From the cell containing the given text, extract its center point as (x, y) coordinate. 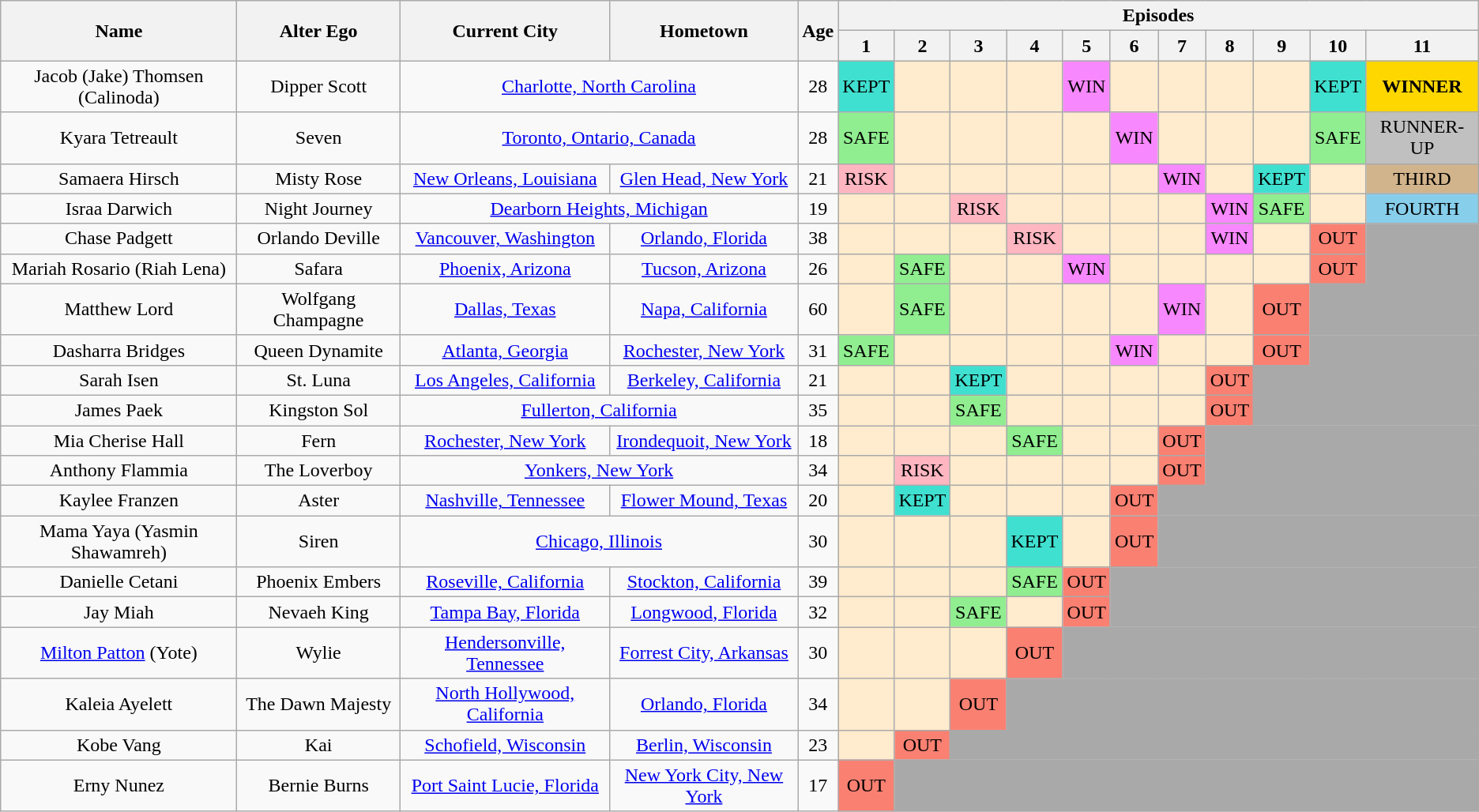
23 (819, 745)
Kai (318, 745)
9 (1281, 46)
Kingston Sol (318, 410)
Danielle Cetani (119, 582)
Fern (318, 440)
Hometown (704, 31)
20 (819, 501)
17 (819, 785)
Phoenix Embers (318, 582)
Anthony Flammia (119, 471)
Atlanta, Georgia (505, 350)
Napa, California (704, 310)
Queen Dynamite (318, 350)
Fullerton, California (599, 410)
Siren (318, 542)
4 (1035, 46)
Aster (318, 501)
Kyara Tetreault (119, 137)
Roseville, California (505, 582)
3 (978, 46)
Orlando Deville (318, 239)
7 (1182, 46)
Jacob (Jake) Thomsen (Calinoda) (119, 87)
Vancouver, Washington (505, 239)
26 (819, 269)
19 (819, 209)
Hendersonville, Tennessee (505, 652)
60 (819, 310)
8 (1229, 46)
Berkeley, California (704, 380)
1 (866, 46)
Mariah Rosario (Riah Lena) (119, 269)
Episodes (1158, 16)
Flower Mound, Texas (704, 501)
Sarah Isen (119, 380)
Chicago, Illinois (599, 542)
6 (1134, 46)
Kaleia Ayelett (119, 705)
Dallas, Texas (505, 310)
North Hollywood, California (505, 705)
New York City, New York (704, 785)
Samaera Hirsch (119, 179)
THIRD (1422, 179)
Kaylee Franzen (119, 501)
Wolfgang Champagne (318, 310)
Kobe Vang (119, 745)
38 (819, 239)
Wylie (318, 652)
Nevaeh King (318, 612)
St. Luna (318, 380)
Schofield, Wisconsin (505, 745)
Misty Rose (318, 179)
RUNNER-UP (1422, 137)
Milton Patton (Yote) (119, 652)
Tampa Bay, Florida (505, 612)
Night Journey (318, 209)
Erny Nunez (119, 785)
New Orleans, Louisiana (505, 179)
WINNER (1422, 87)
Age (819, 31)
10 (1338, 46)
Irondequoit, New York (704, 440)
5 (1086, 46)
Mama Yaya (Yasmin Shawamreh) (119, 542)
Tucson, Arizona (704, 269)
Dasharra Bridges (119, 350)
Berlin, Wisconsin (704, 745)
James Paek (119, 410)
Chase Padgett (119, 239)
Nashville, Tennessee (505, 501)
Current City (505, 31)
Stockton, California (704, 582)
Name (119, 31)
FOURTH (1422, 209)
Safara (318, 269)
Los Angeles, California (505, 380)
The Loverboy (318, 471)
31 (819, 350)
Phoenix, Arizona (505, 269)
39 (819, 582)
Port Saint Lucie, Florida (505, 785)
Dipper Scott (318, 87)
Israa Darwich (119, 209)
Charlotte, North Carolina (599, 87)
Yonkers, New York (599, 471)
32 (819, 612)
Matthew Lord (119, 310)
11 (1422, 46)
Jay Miah (119, 612)
Seven (318, 137)
The Dawn Majesty (318, 705)
Glen Head, New York (704, 179)
Alter Ego (318, 31)
Toronto, Ontario, Canada (599, 137)
Bernie Burns (318, 785)
Mia Cherise Hall (119, 440)
Dearborn Heights, Michigan (599, 209)
Longwood, Florida (704, 612)
Forrest City, Arkansas (704, 652)
35 (819, 410)
2 (923, 46)
18 (819, 440)
